Identify which cell holds the provided text, then report its (X, Y) central coordinate. 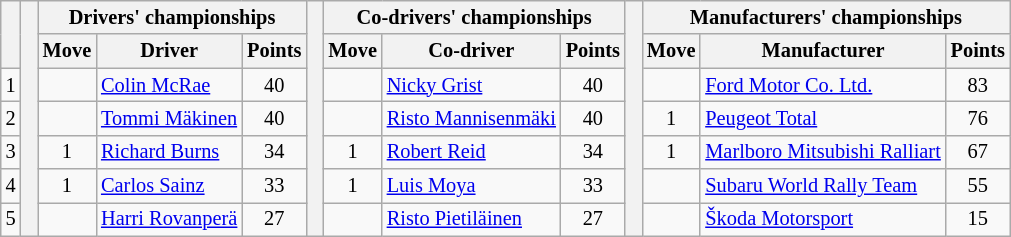
Tommi Mäkinen (169, 118)
5 (11, 219)
4 (11, 186)
Luis Moya (472, 186)
Subaru World Rally Team (822, 186)
Co-driver (472, 51)
Co-drivers' championships (474, 17)
Peugeot Total (822, 118)
Carlos Sainz (169, 186)
Škoda Motorsport (822, 219)
Risto Mannisenmäki (472, 118)
55 (978, 186)
15 (978, 219)
Manufacturers' championships (826, 17)
Robert Reid (472, 152)
Harri Rovanperä (169, 219)
Colin McRae (169, 85)
Nicky Grist (472, 85)
Manufacturer (822, 51)
76 (978, 118)
83 (978, 85)
67 (978, 152)
Richard Burns (169, 152)
Drivers' championships (172, 17)
Marlboro Mitsubishi Ralliart (822, 152)
2 (11, 118)
Driver (169, 51)
3 (11, 152)
Risto Pietiläinen (472, 219)
Ford Motor Co. Ltd. (822, 85)
